Provide the (x, y) coordinate of the cell's center where the given text is located.  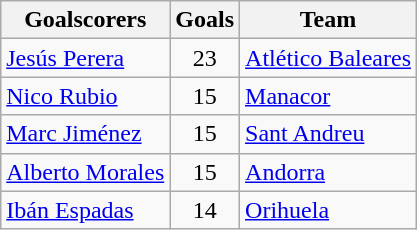
Orihuela (328, 210)
14 (205, 210)
Marc Jiménez (86, 134)
Jesús Perera (86, 58)
Ibán Espadas (86, 210)
Goalscorers (86, 20)
Sant Andreu (328, 134)
23 (205, 58)
Andorra (328, 172)
Manacor (328, 96)
Team (328, 20)
Nico Rubio (86, 96)
Alberto Morales (86, 172)
Atlético Baleares (328, 58)
Goals (205, 20)
